Determine the (x, y) coordinate at the center of the cell enclosing the given text.  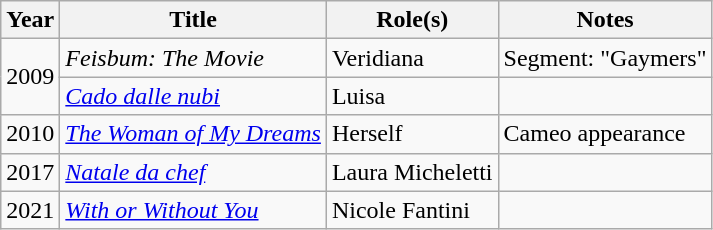
The Woman of My Dreams (194, 134)
Feisbum: The Movie (194, 58)
Segment: "Gaymers" (605, 58)
Natale da chef (194, 172)
Year (30, 20)
2009 (30, 77)
Notes (605, 20)
Role(s) (412, 20)
2021 (30, 210)
With or Without You (194, 210)
Title (194, 20)
Nicole Fantini (412, 210)
Cameo appearance (605, 134)
Cado dalle nubi (194, 96)
2017 (30, 172)
Laura Micheletti (412, 172)
Luisa (412, 96)
2010 (30, 134)
Veridiana (412, 58)
Herself (412, 134)
